Locate the cell with the specified text and output its [X, Y] center coordinate. 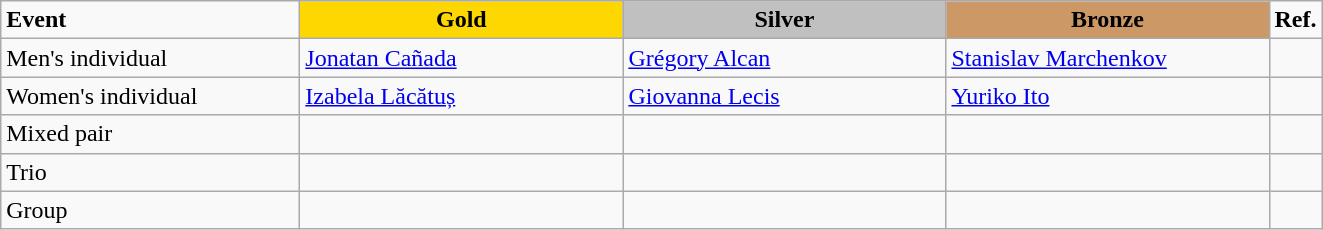
Grégory Alcan [784, 58]
Izabela Lăcătuș [462, 96]
Ref. [1296, 20]
Stanislav Marchenkov [1108, 58]
Women's individual [150, 96]
Bronze [1108, 20]
Event [150, 20]
Yuriko Ito [1108, 96]
Trio [150, 172]
Jonatan Cañada [462, 58]
Group [150, 210]
Silver [784, 20]
Gold [462, 20]
Giovanna Lecis [784, 96]
Mixed pair [150, 134]
Men's individual [150, 58]
